Capture the cell that displays the provided text and extract its [X, Y] central coordinate. 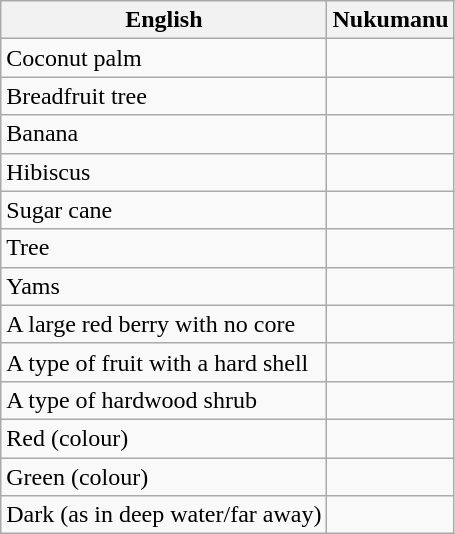
Breadfruit tree [164, 96]
Nukumanu [390, 20]
English [164, 20]
Tree [164, 248]
Yams [164, 286]
A type of fruit with a hard shell [164, 362]
Dark (as in deep water/far away) [164, 515]
Coconut palm [164, 58]
Hibiscus [164, 172]
Banana [164, 134]
A large red berry with no core [164, 324]
Green (colour) [164, 477]
A type of hardwood shrub [164, 400]
Sugar cane [164, 210]
Red (colour) [164, 438]
